Capture the cell that displays the provided text and extract its [x, y] central coordinate. 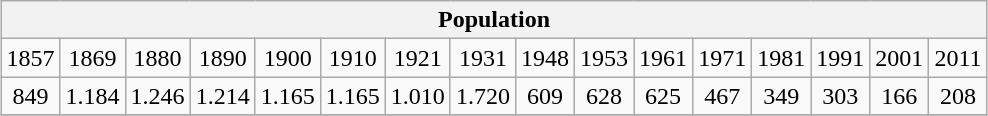
1921 [418, 58]
609 [544, 96]
Population [494, 20]
1948 [544, 58]
1.214 [222, 96]
1961 [664, 58]
1857 [30, 58]
849 [30, 96]
166 [900, 96]
1931 [482, 58]
1890 [222, 58]
1991 [840, 58]
1953 [604, 58]
208 [958, 96]
625 [664, 96]
1900 [288, 58]
1.720 [482, 96]
303 [840, 96]
1910 [352, 58]
349 [782, 96]
1.010 [418, 96]
2001 [900, 58]
1.246 [158, 96]
1981 [782, 58]
1880 [158, 58]
1.184 [92, 96]
628 [604, 96]
1971 [722, 58]
1869 [92, 58]
467 [722, 96]
2011 [958, 58]
